Find where the given text appears and provide that cell's center as [x, y] coordinate. 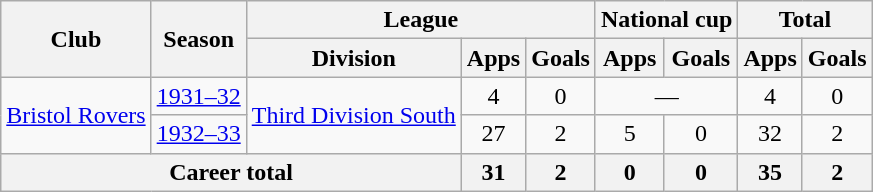
Total [805, 20]
Division [354, 58]
32 [770, 134]
5 [629, 134]
Career total [232, 172]
National cup [666, 20]
Third Division South [354, 115]
1932–33 [198, 134]
1931–32 [198, 96]
― [666, 96]
Season [198, 39]
Bristol Rovers [76, 115]
35 [770, 172]
League [420, 20]
27 [493, 134]
Club [76, 39]
31 [493, 172]
